Output the [x, y] coordinate of the center of the cell containing the given text.  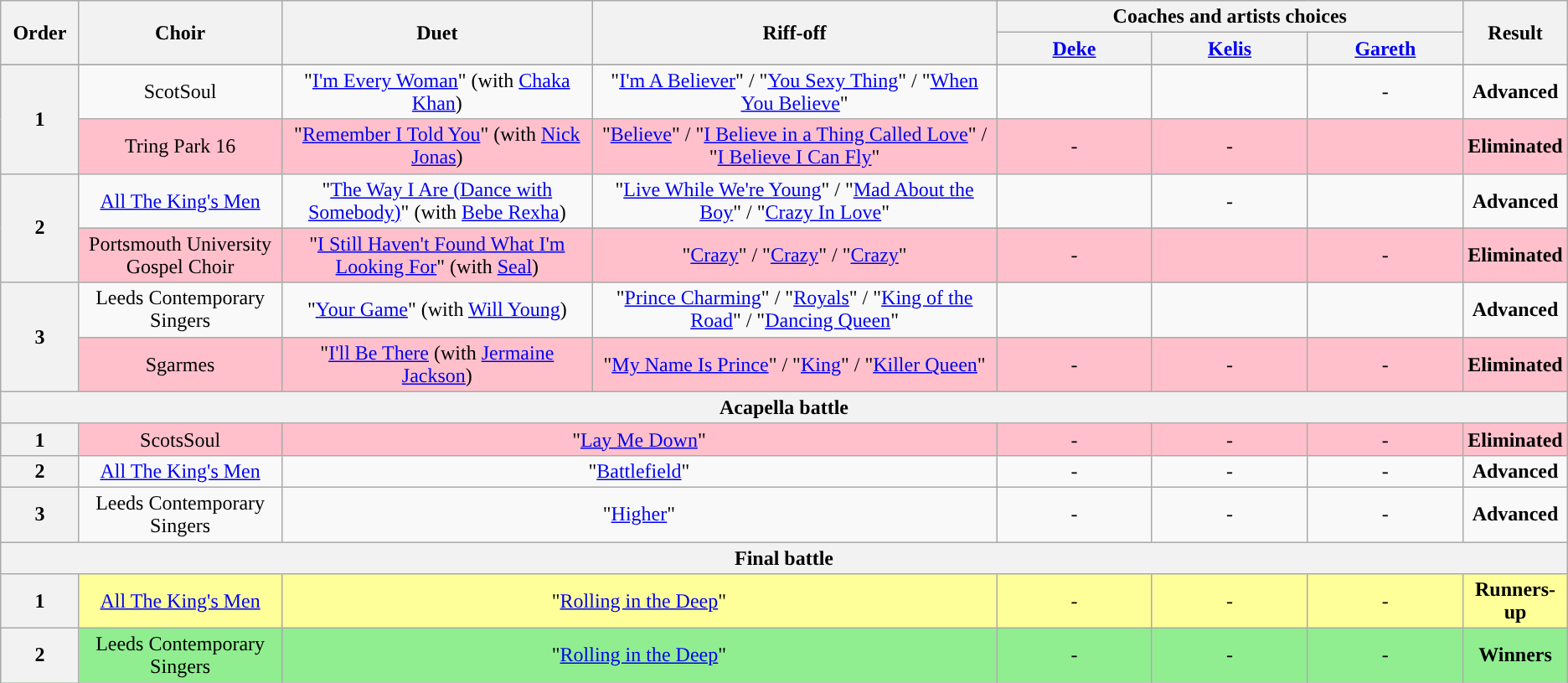
"Live While We're Young" / "Mad About the Boy" / "Crazy In Love" [795, 201]
ScotSoul [180, 92]
"I'm Every Woman" (with Chaka Khan) [437, 92]
"I'm A Believer" / "You Sexy Thing" / "When You Believe" [795, 92]
Winners [1515, 655]
Tring Park 16 [180, 146]
Coaches and artists choices [1230, 17]
ScotsSoul [180, 439]
"My Name Is Prince" / "King" / "Killer Queen" [795, 364]
Duet [437, 33]
"I'll Be There (with Jermaine Jackson) [437, 364]
Result [1515, 33]
Acapella battle [784, 407]
"Crazy" / "Crazy" / "Crazy" [795, 255]
"Believe" / "I Believe in a Thing Called Love" / "I Believe I Can Fly" [795, 146]
Final battle [784, 557]
Sgarmes [180, 364]
"Your Game" (with Will Young) [437, 310]
"Remember I Told You" (with Nick Jonas) [437, 146]
Riff-off [795, 33]
Portsmouth University Gospel Choir [180, 255]
"Battlefield" [639, 471]
"I Still Haven't Found What I'm Looking For" (with Seal) [437, 255]
Runners-up [1515, 602]
Kelis [1230, 49]
Order [40, 33]
"The Way I Are (Dance with Somebody)" (with Bebe Rexha) [437, 201]
Choir [180, 33]
"Lay Me Down" [639, 439]
Gareth [1385, 49]
Deke [1075, 49]
"Prince Charming" / "Royals" / "King of the Road" / "Dancing Queen" [795, 310]
"Higher" [639, 515]
